Detect which cell encompasses the target text, then output its [X, Y] center coordinate. 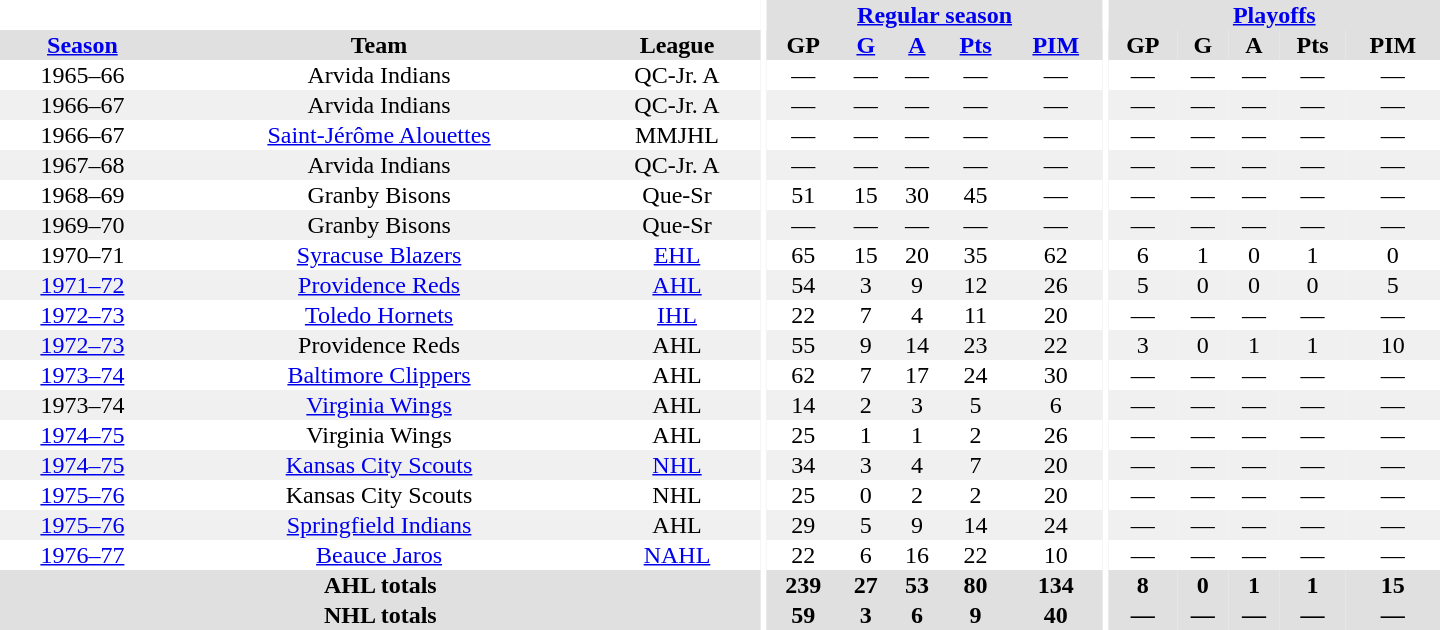
Syracuse Blazers [380, 255]
Playoffs [1274, 15]
EHL [676, 255]
Season [82, 45]
Toledo Hornets [380, 315]
55 [803, 345]
34 [803, 465]
NHL totals [380, 615]
Regular season [934, 15]
134 [1056, 585]
17 [916, 375]
MMJHL [676, 135]
80 [975, 585]
59 [803, 615]
29 [803, 525]
Beauce Jaros [380, 555]
54 [803, 285]
8 [1142, 585]
Springfield Indians [380, 525]
1971–72 [82, 285]
1976–77 [82, 555]
1967–68 [82, 165]
Team [380, 45]
1969–70 [82, 225]
35 [975, 255]
Saint-Jérôme Alouettes [380, 135]
AHL totals [380, 585]
51 [803, 195]
40 [1056, 615]
53 [916, 585]
239 [803, 585]
1970–71 [82, 255]
27 [866, 585]
NAHL [676, 555]
1965–66 [82, 75]
IHL [676, 315]
65 [803, 255]
League [676, 45]
45 [975, 195]
16 [916, 555]
23 [975, 345]
11 [975, 315]
1968–69 [82, 195]
Baltimore Clippers [380, 375]
12 [975, 285]
